Output the [x, y] coordinate of the center of the cell containing the given text.  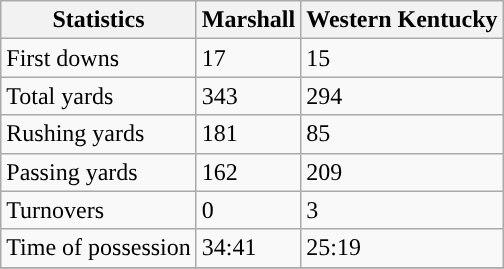
Western Kentucky [402, 20]
34:41 [248, 248]
Total yards [99, 96]
162 [248, 172]
Turnovers [99, 210]
343 [248, 96]
Marshall [248, 20]
Passing yards [99, 172]
209 [402, 172]
Statistics [99, 20]
181 [248, 134]
Rushing yards [99, 134]
294 [402, 96]
Time of possession [99, 248]
17 [248, 58]
3 [402, 210]
85 [402, 134]
25:19 [402, 248]
0 [248, 210]
First downs [99, 58]
15 [402, 58]
